Extract the (X, Y) coordinate from the center of the cell holding the provided text.  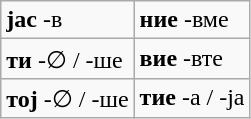
ти -∅ / -ше (68, 59)
ние -вме (192, 20)
тие -а / -ја (192, 98)
вие -вте (192, 59)
тој -∅ / -ше (68, 98)
јас -в (68, 20)
